Detect which cell encompasses the target text, then output its (x, y) center coordinate. 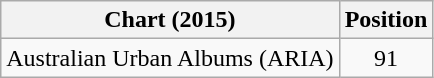
Chart (2015) (170, 20)
Position (386, 20)
91 (386, 58)
Australian Urban Albums (ARIA) (170, 58)
